For the text-containing cell, return its midpoint in (X, Y) coordinate format. 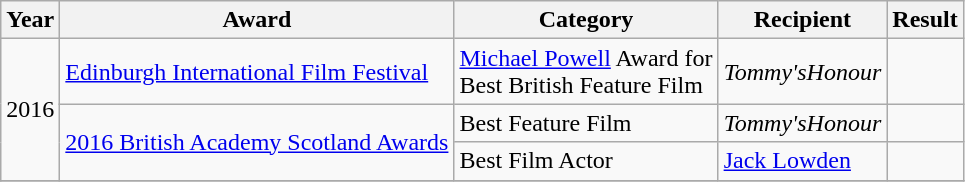
Recipient (802, 20)
2016 (30, 110)
Award (257, 20)
Edinburgh International Film Festival (257, 72)
Best Feature Film (586, 123)
Michael Powell Award for Best British Feature Film (586, 72)
2016 British Academy Scotland Awards (257, 142)
Result (925, 20)
Year (30, 20)
Category (586, 20)
Best Film Actor (586, 161)
Jack Lowden (802, 161)
